Capture the cell that displays the provided text and extract its [x, y] central coordinate. 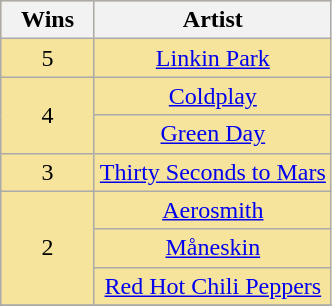
Red Hot Chili Peppers [212, 286]
Coldplay [212, 96]
2 [48, 248]
4 [48, 115]
Artist [212, 20]
3 [48, 172]
Green Day [212, 134]
Linkin Park [212, 58]
Thirty Seconds to Mars [212, 172]
Måneskin [212, 248]
Wins [48, 20]
Aerosmith [212, 210]
5 [48, 58]
